Extract the [x, y] coordinate from the center of the cell holding the provided text.  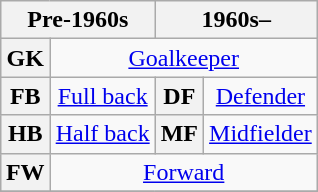
FW [25, 172]
Midfielder [261, 134]
Defender [261, 96]
DF [179, 96]
HB [25, 134]
Half back [102, 134]
1960s– [236, 20]
Forward [184, 172]
Pre-1960s [78, 20]
MF [179, 134]
Full back [102, 96]
GK [25, 58]
Goalkeeper [184, 58]
FB [25, 96]
